Capture the cell that displays the provided text and extract its (x, y) central coordinate. 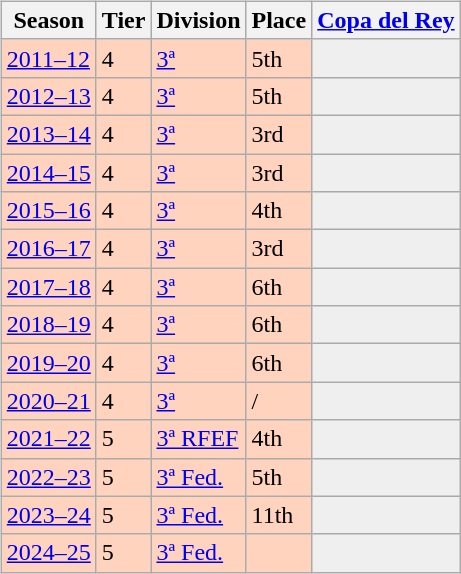
Tier (124, 20)
2021–22 (48, 439)
Copa del Rey (386, 20)
Season (48, 20)
2012–13 (48, 96)
/ (279, 401)
2013–14 (48, 134)
Division (198, 20)
2014–15 (48, 173)
Place (279, 20)
2016–17 (48, 249)
3ª RFEF (198, 439)
2023–24 (48, 515)
2018–19 (48, 325)
2019–20 (48, 363)
2022–23 (48, 477)
2011–12 (48, 58)
2017–18 (48, 287)
11th (279, 515)
2015–16 (48, 211)
2024–25 (48, 553)
2020–21 (48, 401)
